From the cell containing the given text, extract its center point as [x, y] coordinate. 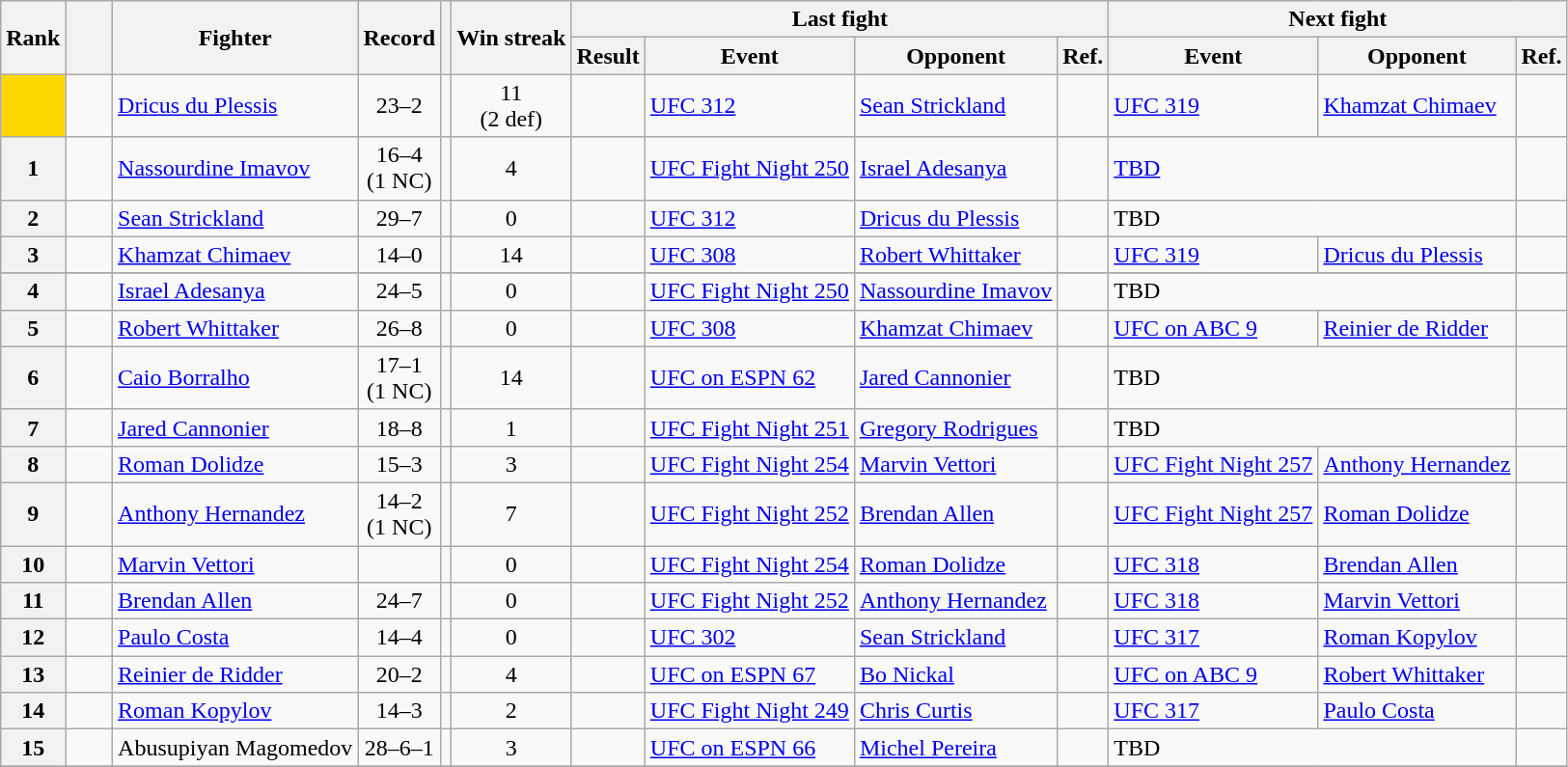
26–8 [399, 328]
Fighter [235, 38]
Win streak [511, 38]
UFC 302 [749, 638]
17–1(1 NC) [399, 378]
5 [33, 328]
9 [33, 513]
UFC on ESPN 66 [749, 748]
UFC Fight Night 251 [749, 427]
Abusupiyan Magomedov [235, 748]
10 [33, 564]
18–8 [399, 427]
14–2(1 NC) [399, 513]
Caio Borralho [235, 378]
14–3 [399, 711]
12 [33, 638]
24–5 [399, 291]
15 [33, 748]
28–6–1 [399, 748]
29–7 [399, 218]
Chris Curtis [955, 711]
11(2 def) [511, 106]
6 [33, 378]
23–2 [399, 106]
Last fight [839, 19]
14–4 [399, 638]
20–2 [399, 674]
Result [608, 56]
Michel Pereira [955, 748]
UFC Fight Night 249 [749, 711]
Next fight [1337, 19]
UFC on ESPN 67 [749, 674]
14–0 [399, 255]
24–7 [399, 601]
11 [33, 601]
15–3 [399, 464]
Bo Nickal [955, 674]
Record [399, 38]
UFC on ESPN 62 [749, 378]
13 [33, 674]
16–4(1 NC) [399, 168]
8 [33, 464]
Rank [33, 38]
Gregory Rodrigues [955, 427]
